Identify which cell holds the provided text, then report its (x, y) central coordinate. 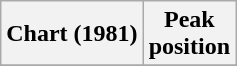
Peakposition (189, 34)
Chart (1981) (72, 34)
